Return [X, Y] of the center of cell containing provided text 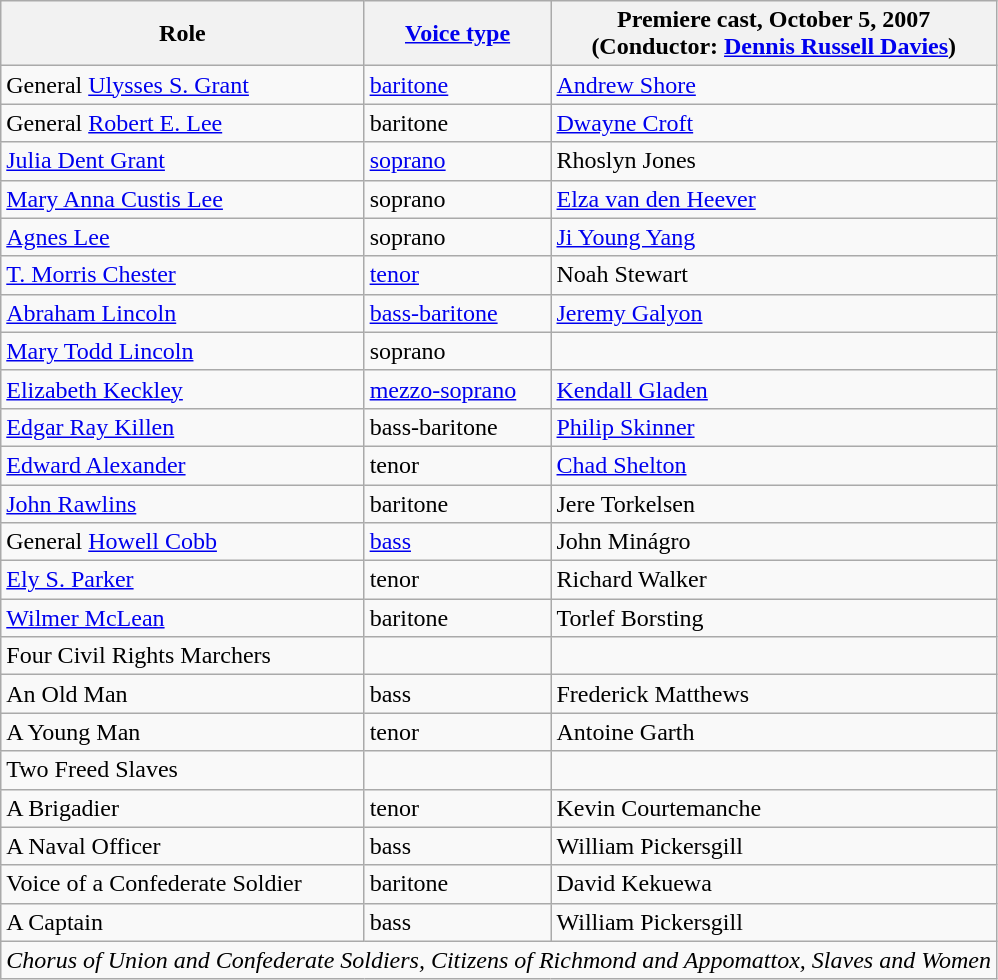
Richard Walker [774, 580]
Kendall Gladen [774, 389]
Role [182, 34]
A Naval Officer [182, 846]
Ely S. Parker [182, 580]
T. Morris Chester [182, 275]
General Ulysses S. Grant [182, 85]
Voice of a Confederate Soldier [182, 884]
Four Civil Rights Marchers [182, 656]
Ji Young Yang [774, 237]
Andrew Shore [774, 85]
An Old Man [182, 694]
John Minágro [774, 542]
Philip Skinner [774, 427]
A Brigadier [182, 808]
Premiere cast, October 5, 2007(Conductor: Dennis Russell Davies) [774, 34]
Mary Anna Custis Lee [182, 199]
Chad Shelton [774, 465]
A Captain [182, 922]
mezzo-soprano [458, 389]
Torlef Borsting [774, 618]
Julia Dent Grant [182, 161]
Elza van den Heever [774, 199]
Elizabeth Keckley [182, 389]
A Young Man [182, 732]
John Rawlins [182, 503]
David Kekuewa [774, 884]
Noah Stewart [774, 275]
Agnes Lee [182, 237]
Dwayne Croft [774, 123]
Two Freed Slaves [182, 770]
General Robert E. Lee [182, 123]
Jere Torkelsen [774, 503]
Frederick Matthews [774, 694]
Mary Todd Lincoln [182, 351]
Jeremy Galyon [774, 313]
Edgar Ray Killen [182, 427]
Abraham Lincoln [182, 313]
Rhoslyn Jones [774, 161]
Antoine Garth [774, 732]
General Howell Cobb [182, 542]
Chorus of Union and Confederate Soldiers, Citizens of Richmond and Appomattox, Slaves and Women [499, 960]
Kevin Courtemanche [774, 808]
Wilmer McLean [182, 618]
Edward Alexander [182, 465]
Voice type [458, 34]
